Extract the [X, Y] coordinate from the center of the cell holding the provided text.  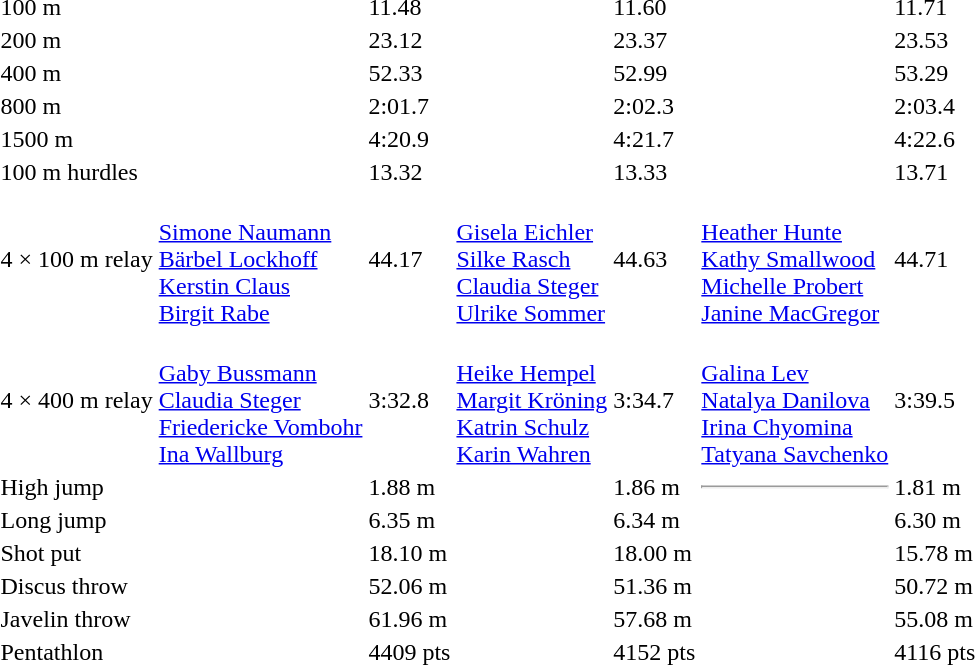
23.37 [654, 40]
2:01.7 [410, 106]
23.12 [410, 40]
Galina LevNatalya DanilovaIrina ChyominaTatyana Savchenko [795, 400]
6.34 m [654, 520]
Simone NaumannBärbel LockhoffKerstin ClausBirgit Rabe [260, 259]
13.32 [410, 172]
Gisela EichlerSilke RaschClaudia StegerUlrike Sommer [532, 259]
1.88 m [410, 487]
44.17 [410, 259]
13.33 [654, 172]
6.35 m [410, 520]
51.36 m [654, 586]
Heike HempelMargit KröningKatrin SchulzKarin Wahren [532, 400]
4:20.9 [410, 139]
52.99 [654, 73]
3:32.8 [410, 400]
4:21.7 [654, 139]
18.10 m [410, 553]
61.96 m [410, 619]
57.68 m [654, 619]
44.63 [654, 259]
18.00 m [654, 553]
3:34.7 [654, 400]
1.86 m [654, 487]
52.33 [410, 73]
2:02.3 [654, 106]
Gaby BussmannClaudia StegerFriedericke VombohrIna Wallburg [260, 400]
Heather HunteKathy SmallwoodMichelle ProbertJanine MacGregor [795, 259]
52.06 m [410, 586]
